Detect which cell encompasses the target text, then output its (X, Y) center coordinate. 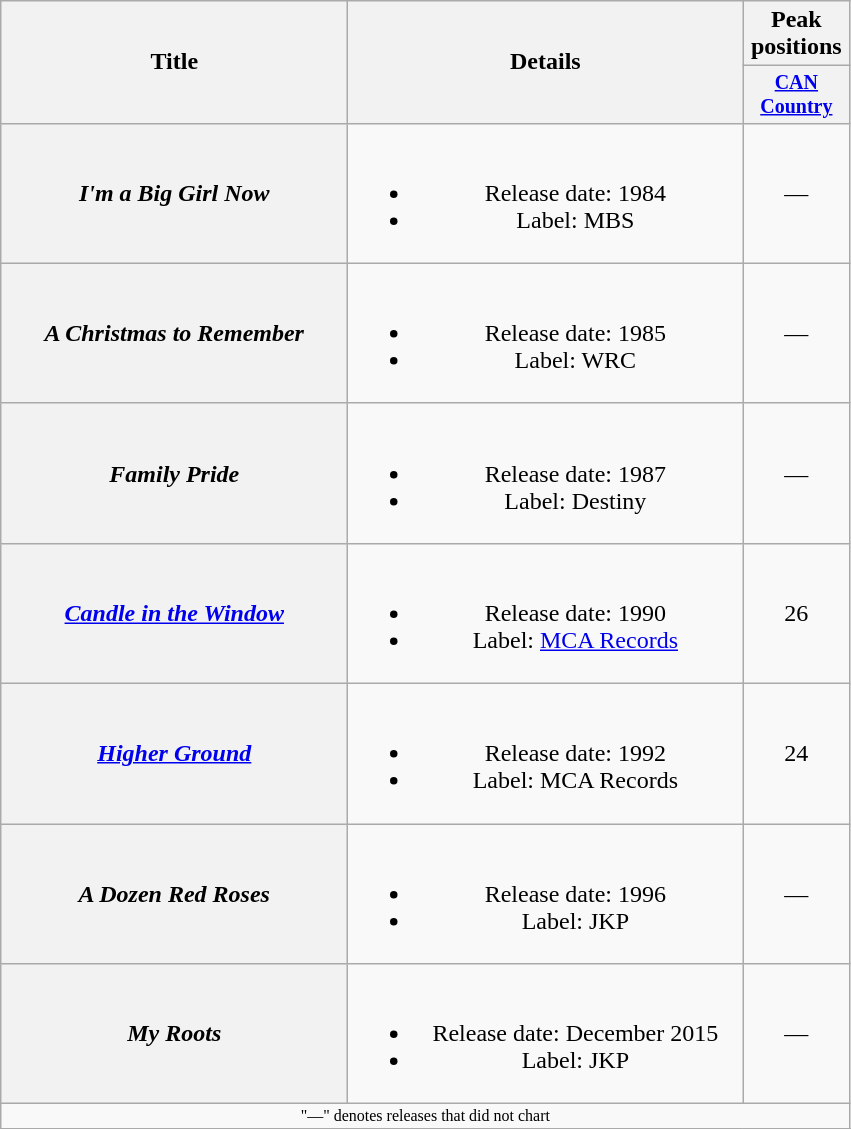
"—" denotes releases that did not chart (426, 1116)
24 (796, 754)
Details (546, 62)
Peak positions (796, 34)
Release date: 1984Label: MBS (546, 193)
Release date: 1996Label: JKP (546, 894)
Family Pride (174, 473)
Release date: 1985Label: WRC (546, 333)
My Roots (174, 1034)
Title (174, 62)
A Dozen Red Roses (174, 894)
I'm a Big Girl Now (174, 193)
A Christmas to Remember (174, 333)
26 (796, 613)
Release date: 1990Label: MCA Records (546, 613)
Candle in the Window (174, 613)
Release date: December 2015Label: JKP (546, 1034)
CAN Country (796, 94)
Release date: 1987Label: Destiny (546, 473)
Higher Ground (174, 754)
Release date: 1992Label: MCA Records (546, 754)
